Find where the given text appears and provide that cell's center as [x, y] coordinate. 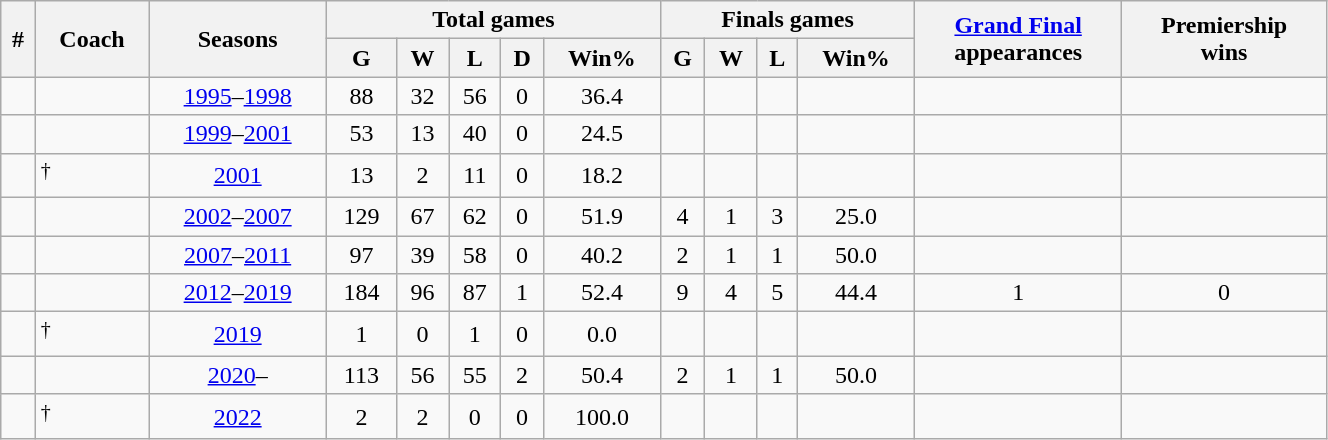
Seasons [238, 39]
97 [361, 255]
Grand Final appearances [1018, 39]
113 [361, 375]
3 [777, 217]
5 [777, 293]
100.0 [602, 416]
2007–2011 [238, 255]
2019 [238, 334]
44.4 [856, 293]
40 [475, 134]
9 [682, 293]
184 [361, 293]
53 [361, 134]
39 [422, 255]
11 [475, 176]
129 [361, 217]
Premiershipwins [1224, 39]
52.4 [602, 293]
40.2 [602, 255]
24.5 [602, 134]
1999–2001 [238, 134]
62 [475, 217]
51.9 [602, 217]
36.4 [602, 96]
2001 [238, 176]
1995–1998 [238, 96]
Total games [493, 20]
32 [422, 96]
67 [422, 217]
Coach [92, 39]
18.2 [602, 176]
58 [475, 255]
0.0 [602, 334]
# [18, 39]
2002–2007 [238, 217]
2020– [238, 375]
2012–2019 [238, 293]
D [522, 58]
25.0 [856, 217]
55 [475, 375]
2022 [238, 416]
87 [475, 293]
Finals games [787, 20]
88 [361, 96]
96 [422, 293]
50.4 [602, 375]
